Locate the cell with the specified text and output its (x, y) center coordinate. 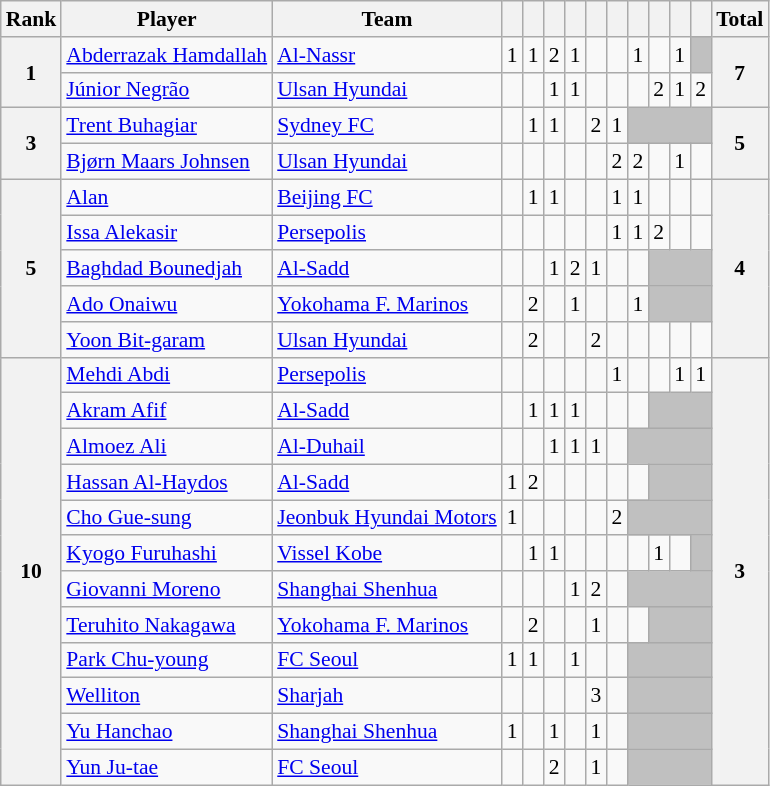
Yoon Bit-garam (166, 340)
Sharjah (387, 696)
Almoez Ali (166, 447)
Issa Alekasir (166, 233)
Total (740, 19)
Trent Buhagiar (166, 126)
4 (740, 268)
Júnior Negrão (166, 90)
Jeonbuk Hyundai Motors (387, 518)
Kyogo Furuhashi (166, 554)
Giovanni Moreno (166, 589)
Beijing FC (387, 197)
Player (166, 19)
7 (740, 72)
Team (387, 19)
Park Chu-young (166, 660)
Hassan Al-Haydos (166, 482)
Vissel Kobe (387, 554)
Yu Hanchao (166, 732)
10 (32, 571)
Bjørn Maars Johnsen (166, 162)
Sydney FC (387, 126)
Ado Onaiwu (166, 304)
Al-Duhail (387, 447)
Cho Gue-sung (166, 518)
Welliton (166, 696)
Abderrazak Hamdallah (166, 55)
Mehdi Abdi (166, 375)
Yun Ju-tae (166, 767)
Akram Afif (166, 411)
Rank (32, 19)
Teruhito Nakagawa (166, 625)
Alan (166, 197)
Baghdad Bounedjah (166, 269)
Al-Nassr (387, 55)
